For the text-containing cell, return its midpoint in [X, Y] coordinate format. 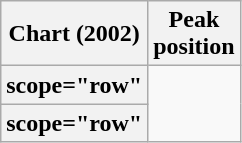
Peakposition [194, 34]
Chart (2002) [74, 34]
